Output the [X, Y] coordinate of the center of the cell containing the given text.  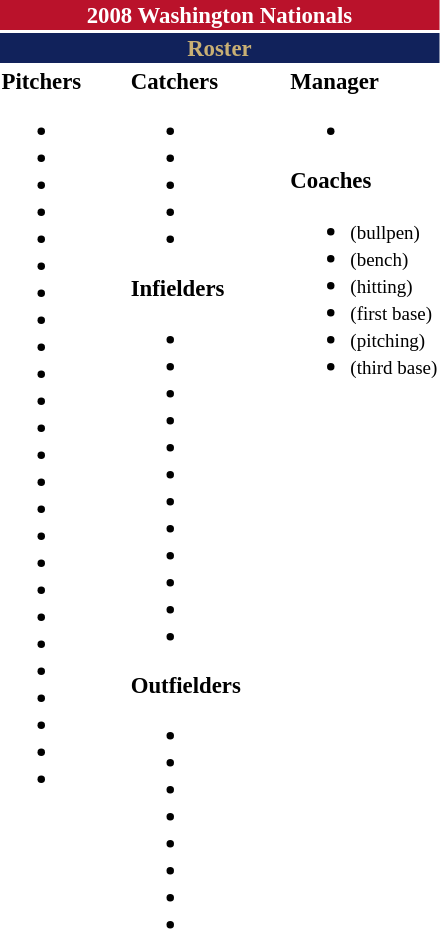
Roster [220, 48]
2008 Washington Nationals [220, 15]
